Scan for the cell matching the given text and deliver its (X, Y) coordinate at center. 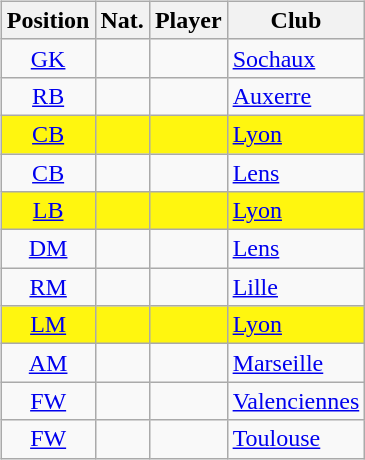
Club (296, 20)
Auxerre (296, 96)
GK (48, 58)
LM (48, 325)
Nat. (122, 20)
DM (48, 249)
RB (48, 96)
Player (188, 20)
Position (48, 20)
Toulouse (296, 439)
Lille (296, 287)
Marseille (296, 363)
Valenciennes (296, 401)
RM (48, 287)
Sochaux (296, 58)
AM (48, 363)
LB (48, 211)
